Return the (x, y) coordinate for the center point of the cell that contains the specified text.  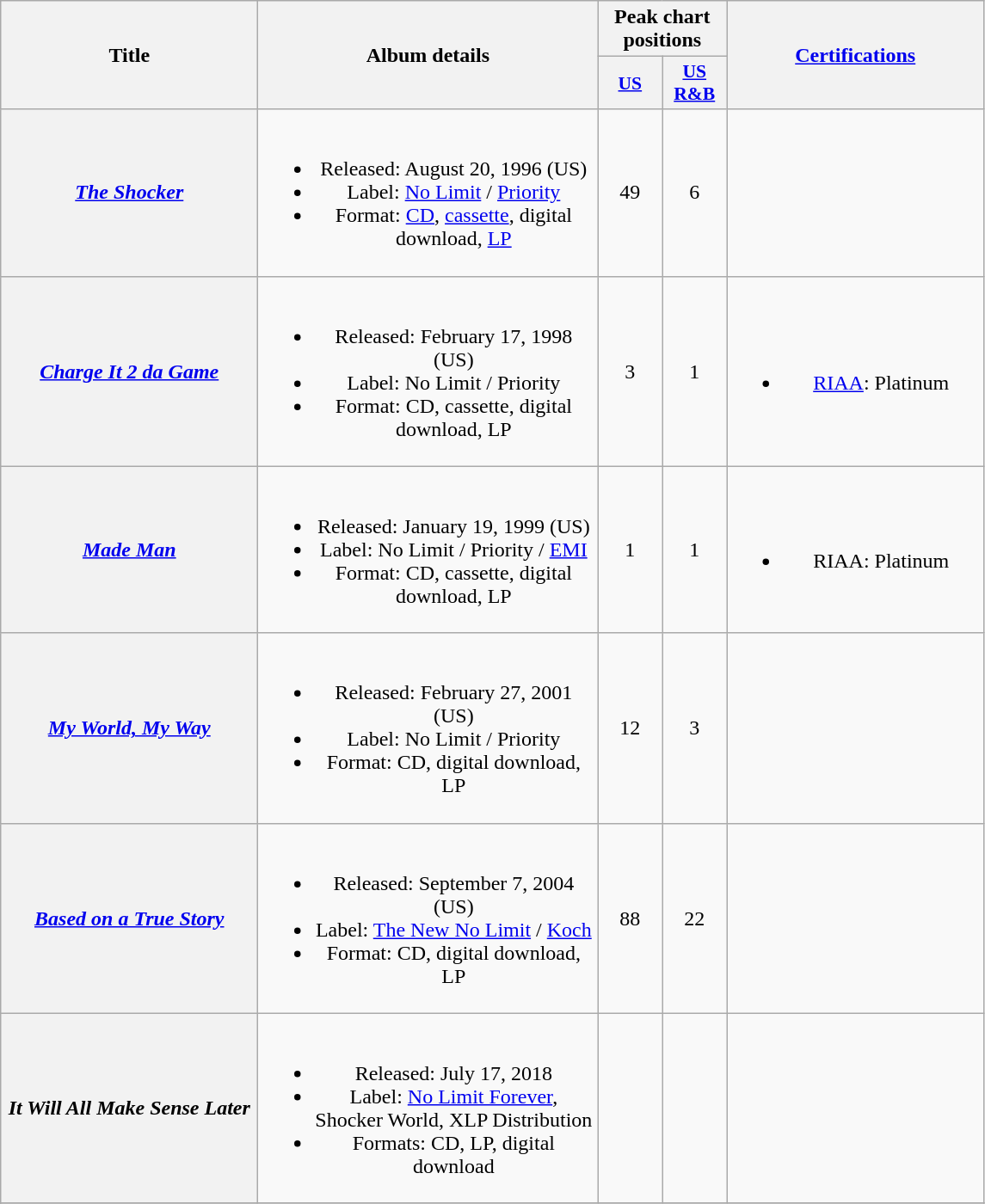
Released: February 17, 1998 (US)Label: No Limit / PriorityFormat: CD, cassette, digital download, LP (428, 372)
US (630, 83)
49 (630, 193)
Released: July 17, 2018Label: No Limit Forever, Shocker World, XLP DistributionFormats: CD, LP, digital download (428, 1108)
22 (695, 918)
Released: September 7, 2004 (US)Label: The New No Limit / KochFormat: CD, digital download, LP (428, 918)
It Will All Make Sense Later (129, 1108)
12 (630, 728)
Certifications (855, 55)
Charge It 2 da Game (129, 372)
My World, My Way (129, 728)
Released: February 27, 2001 (US)Label: No Limit / PriorityFormat: CD, digital download, LP (428, 728)
Released: January 19, 1999 (US)Label: No Limit / Priority / EMIFormat: CD, cassette, digital download, LP (428, 550)
Based on a True Story (129, 918)
6 (695, 193)
Made Man (129, 550)
Album details (428, 55)
Title (129, 55)
US R&B (695, 83)
Peak chart positions (662, 29)
Released: August 20, 1996 (US)Label: No Limit / PriorityFormat: CD, cassette, digital download, LP (428, 193)
88 (630, 918)
The Shocker (129, 193)
